Identify which cell holds the provided text, then report its [X, Y] central coordinate. 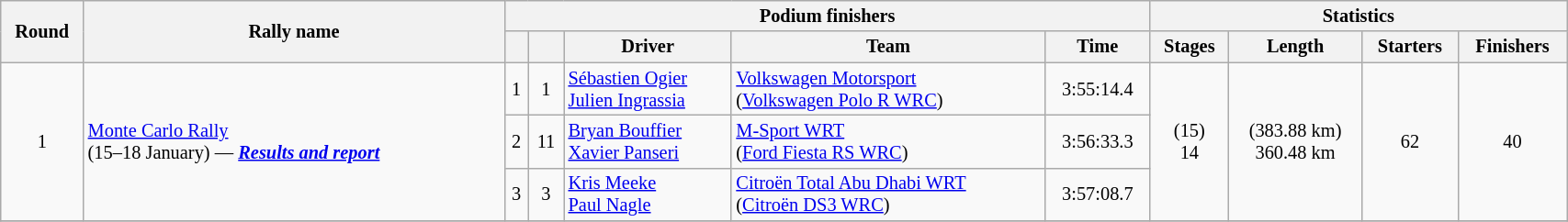
Monte Carlo Rally(15–18 January) — Results and report [294, 141]
2 [516, 141]
(383.88 km)360.48 km [1295, 141]
Team [887, 47]
3:55:14.4 [1098, 89]
(15)14 [1190, 141]
Kris Meeke Paul Nagle [649, 194]
11 [546, 141]
3:56:33.3 [1098, 141]
Volkswagen Motorsport (Volkswagen Polo R WRC) [887, 89]
Time [1098, 47]
Rally name [294, 31]
Sébastien Ogier Julien Ingrassia [649, 89]
62 [1411, 141]
Statistics [1359, 16]
Driver [649, 47]
Starters [1411, 47]
Finishers [1512, 47]
Bryan Bouffier Xavier Panseri [649, 141]
Round [42, 31]
Citroën Total Abu Dhabi WRT (Citroën DS3 WRC) [887, 194]
Length [1295, 47]
40 [1512, 141]
Podium finishers [827, 16]
3:57:08.7 [1098, 194]
M-Sport WRT (Ford Fiesta RS WRC) [887, 141]
Stages [1190, 47]
